Locate the cell with the specified text and output its (x, y) center coordinate. 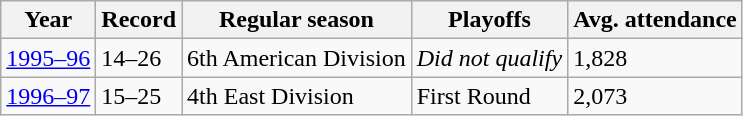
1996–97 (48, 96)
Regular season (297, 20)
6th American Division (297, 58)
2,073 (656, 96)
15–25 (139, 96)
4th East Division (297, 96)
14–26 (139, 58)
First Round (489, 96)
Year (48, 20)
Avg. attendance (656, 20)
Playoffs (489, 20)
Did not qualify (489, 58)
Record (139, 20)
1995–96 (48, 58)
1,828 (656, 58)
